Output the (x, y) coordinate of the center of the cell containing the given text.  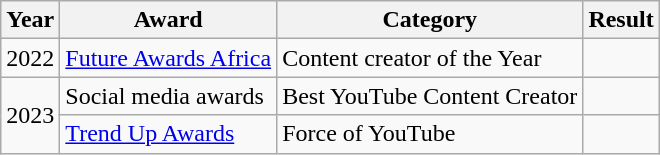
2022 (30, 58)
Force of YouTube (430, 134)
Category (430, 20)
Result (621, 20)
Social media awards (168, 96)
Future Awards Africa (168, 58)
Content creator of the Year (430, 58)
2023 (30, 115)
Award (168, 20)
Year (30, 20)
Trend Up Awards (168, 134)
Best YouTube Content Creator (430, 96)
